Scan for the cell matching the given text and deliver its [x, y] coordinate at center. 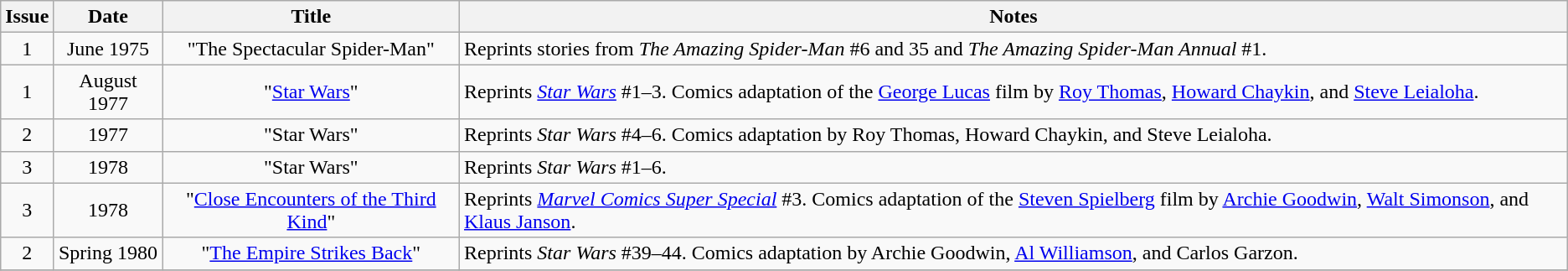
Reprints stories from The Amazing Spider-Man #6 and 35 and The Amazing Spider-Man Annual #1. [1014, 49]
August 1977 [108, 92]
Reprints Star Wars #4–6. Comics adaptation by Roy Thomas, Howard Chaykin, and Steve Leialoha. [1014, 135]
Spring 1980 [108, 253]
Title [311, 17]
Reprints Marvel Comics Super Special #3. Comics adaptation of the Steven Spielberg film by Archie Goodwin, Walt Simonson, and Klaus Janson. [1014, 210]
June 1975 [108, 49]
Reprints Star Wars #39–44. Comics adaptation by Archie Goodwin, Al Williamson, and Carlos Garzon. [1014, 253]
Reprints Star Wars #1–3. Comics adaptation of the George Lucas film by Roy Thomas, Howard Chaykin, and Steve Leialoha. [1014, 92]
Issue [27, 17]
Date [108, 17]
"Close Encounters of the Third Kind" [311, 210]
1977 [108, 135]
"The Empire Strikes Back" [311, 253]
Reprints Star Wars #1–6. [1014, 167]
Notes [1014, 17]
"The Spectacular Spider-Man" [311, 49]
